For the text-containing cell, return its midpoint in (x, y) coordinate format. 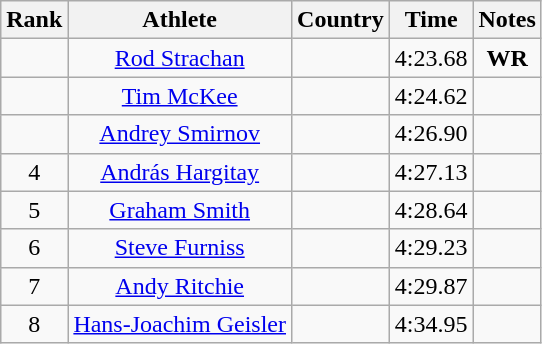
5 (34, 210)
4:24.62 (431, 96)
Athlete (180, 20)
Hans-Joachim Geisler (180, 324)
Andy Ritchie (180, 286)
Time (431, 20)
Andrey Smirnov (180, 134)
4:23.68 (431, 58)
Rod Strachan (180, 58)
4:28.64 (431, 210)
Steve Furniss (180, 248)
4:34.95 (431, 324)
4:26.90 (431, 134)
Tim McKee (180, 96)
8 (34, 324)
4:29.23 (431, 248)
Graham Smith (180, 210)
4:29.87 (431, 286)
6 (34, 248)
Notes (507, 20)
WR (507, 58)
4 (34, 172)
7 (34, 286)
Country (341, 20)
Rank (34, 20)
4:27.13 (431, 172)
András Hargitay (180, 172)
